Scan for the cell matching the given text and deliver its [X, Y] coordinate at center. 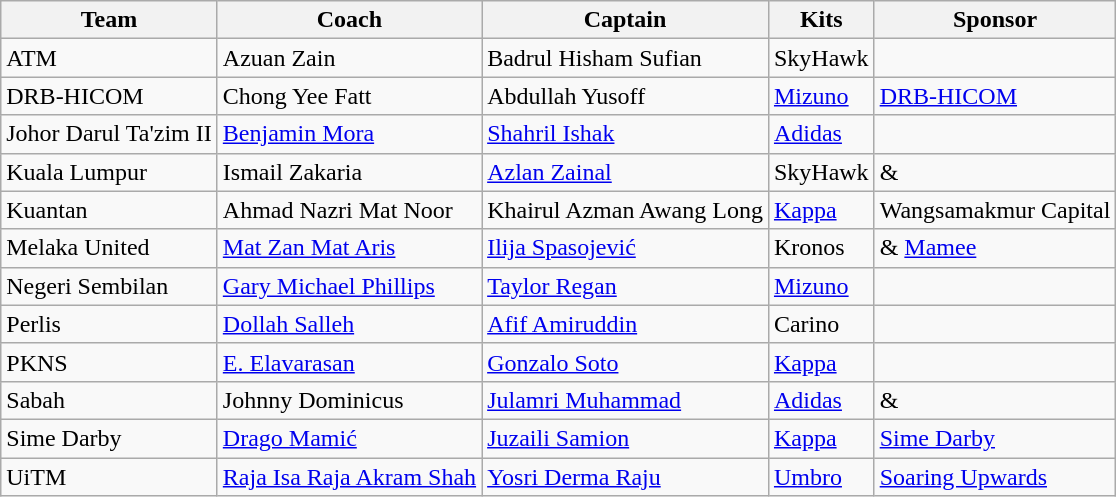
Gonzalo Soto [626, 362]
Carino [821, 324]
Umbro [821, 477]
Johor Darul Ta'zim II [110, 134]
Wangsamakmur Capital [995, 210]
Mat Zan Mat Aris [349, 248]
Ismail Zakaria [349, 172]
Raja Isa Raja Akram Shah [349, 477]
Julamri Muhammad [626, 400]
Soaring Upwards [995, 477]
Kits [821, 20]
PKNS [110, 362]
Azlan Zainal [626, 172]
Ahmad Nazri Mat Noor [349, 210]
Gary Michael Phillips [349, 286]
E. Elavarasan [349, 362]
Team [110, 20]
Captain [626, 20]
Taylor Regan [626, 286]
Sponsor [995, 20]
Melaka United [110, 248]
Badrul Hisham Sufian [626, 58]
Khairul Azman Awang Long [626, 210]
Drago Mamić [349, 438]
UiTM [110, 477]
Ilija Spasojević [626, 248]
Shahril Ishak [626, 134]
Negeri Sembilan [110, 286]
& Mamee [995, 248]
Perlis [110, 324]
Azuan Zain [349, 58]
Benjamin Mora [349, 134]
Johnny Dominicus [349, 400]
Afif Amiruddin [626, 324]
Juzaili Samion [626, 438]
Sabah [110, 400]
Kuala Lumpur [110, 172]
ATM [110, 58]
Abdullah Yusoff [626, 96]
Kuantan [110, 210]
Yosri Derma Raju [626, 477]
Kronos [821, 248]
Coach [349, 20]
Chong Yee Fatt [349, 96]
Dollah Salleh [349, 324]
